Determine the (X, Y) coordinate at the center of the cell enclosing the given text.  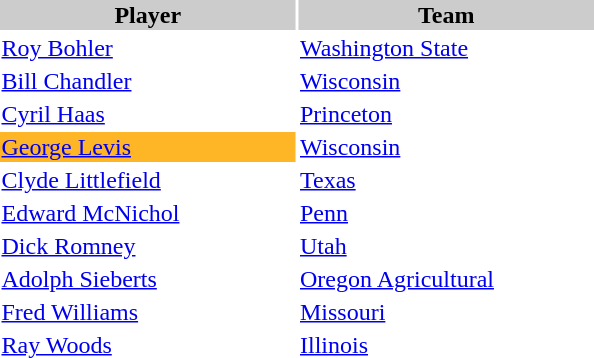
Princeton (446, 114)
Fred Williams (148, 312)
Adolph Sieberts (148, 279)
George Levis (148, 147)
Utah (446, 246)
Dick Romney (148, 246)
Oregon Agricultural (446, 279)
Roy Bohler (148, 48)
Cyril Haas (148, 114)
Bill Chandler (148, 81)
Clyde Littlefield (148, 180)
Team (446, 15)
Washington State (446, 48)
Penn (446, 213)
Missouri (446, 312)
Player (148, 15)
Texas (446, 180)
Edward McNichol (148, 213)
